For the text-containing cell, return its midpoint in (x, y) coordinate format. 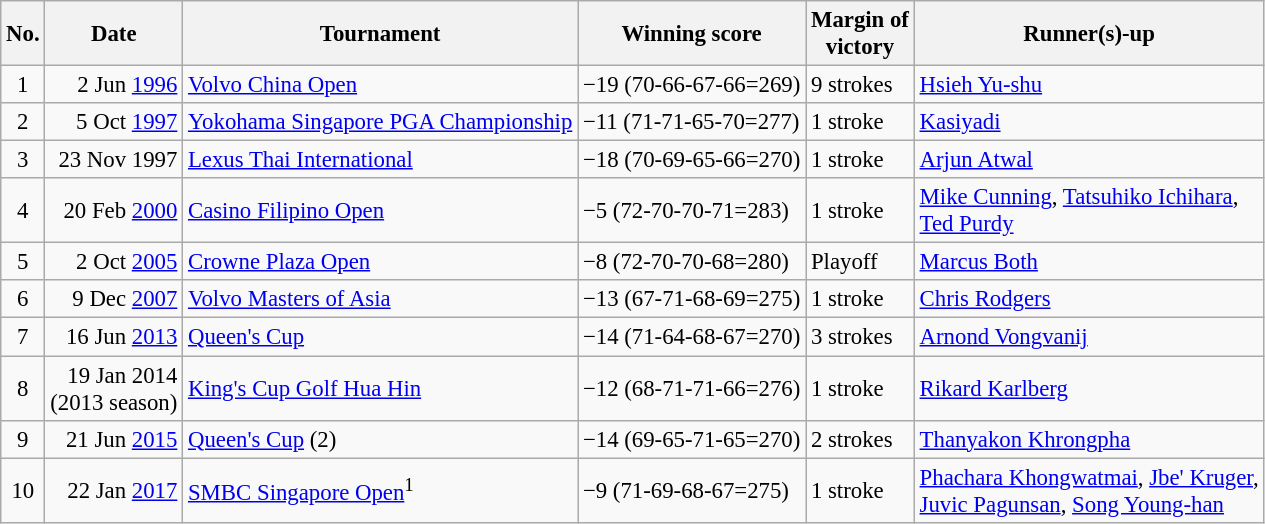
5 Oct 1997 (114, 122)
−14 (71-64-68-67=270) (692, 337)
5 (23, 262)
Tournament (380, 34)
−11 (71-71-65-70=277) (692, 122)
−13 (67-71-68-69=275) (692, 299)
Lexus Thai International (380, 160)
−9 (71-69-68-67=275) (692, 490)
Chris Rodgers (1089, 299)
2 (23, 122)
Rikard Karlberg (1089, 388)
Thanyakon Khrongpha (1089, 439)
Runner(s)-up (1089, 34)
Winning score (692, 34)
2 Oct 2005 (114, 262)
−12 (68-71-71-66=276) (692, 388)
Arjun Atwal (1089, 160)
16 Jun 2013 (114, 337)
9 Dec 2007 (114, 299)
−18 (70-69-65-66=270) (692, 160)
−8 (72-70-70-68=280) (692, 262)
2 Jun 1996 (114, 85)
Margin ofvictory (860, 34)
SMBC Singapore Open1 (380, 490)
King's Cup Golf Hua Hin (380, 388)
Casino Filipino Open (380, 210)
9 strokes (860, 85)
Crowne Plaza Open (380, 262)
Hsieh Yu-shu (1089, 85)
Mike Cunning, Tatsuhiko Ichihara, Ted Purdy (1089, 210)
20 Feb 2000 (114, 210)
1 (23, 85)
23 Nov 1997 (114, 160)
No. (23, 34)
Phachara Khongwatmai, Jbe' Kruger, Juvic Pagunsan, Song Young-han (1089, 490)
Volvo Masters of Asia (380, 299)
Playoff (860, 262)
Volvo China Open (380, 85)
Arnond Vongvanij (1089, 337)
10 (23, 490)
Queen's Cup (2) (380, 439)
8 (23, 388)
−5 (72-70-70-71=283) (692, 210)
7 (23, 337)
Date (114, 34)
2 strokes (860, 439)
9 (23, 439)
Kasiyadi (1089, 122)
22 Jan 2017 (114, 490)
3 (23, 160)
−19 (70-66-67-66=269) (692, 85)
3 strokes (860, 337)
−14 (69-65-71-65=270) (692, 439)
Queen's Cup (380, 337)
4 (23, 210)
Yokohama Singapore PGA Championship (380, 122)
19 Jan 2014(2013 season) (114, 388)
Marcus Both (1089, 262)
21 Jun 2015 (114, 439)
6 (23, 299)
